Provide the [X, Y] coordinate of the cell's center where the given text is located.  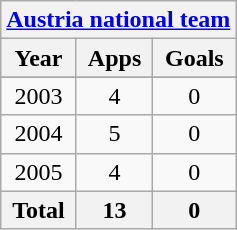
Austria national team [118, 20]
2004 [39, 134]
Year [39, 58]
5 [114, 134]
Goals [194, 58]
Apps [114, 58]
13 [114, 210]
Total [39, 210]
2005 [39, 172]
2003 [39, 96]
